Extract the (x, y) coordinate from the center of the cell holding the provided text.  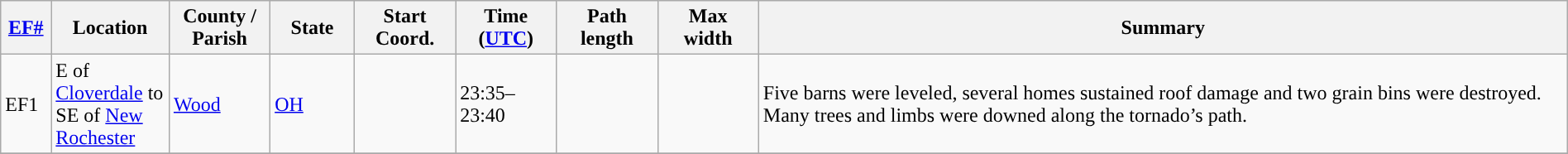
Max width (708, 28)
Wood (219, 104)
Time (UTC) (506, 28)
OH (313, 104)
23:35–23:40 (506, 104)
State (313, 28)
County / Parish (219, 28)
Start Coord. (404, 28)
Summary (1163, 28)
EF1 (26, 104)
E of Cloverdale to SE of New Rochester (111, 104)
Location (111, 28)
Path length (607, 28)
EF# (26, 28)
